Pinpoint the cell where the given text exists, returning its (X, Y) midpoint coordinate. 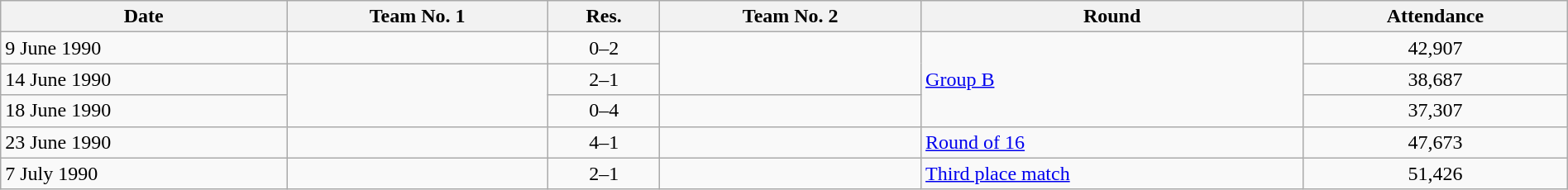
Group B (1112, 79)
Round (1112, 17)
0–2 (604, 48)
Third place match (1112, 173)
Team No. 2 (791, 17)
23 June 1990 (144, 142)
9 June 1990 (144, 48)
Team No. 1 (418, 17)
14 June 1990 (144, 79)
0–4 (604, 111)
47,673 (1436, 142)
Date (144, 17)
37,307 (1436, 111)
Round of 16 (1112, 142)
7 July 1990 (144, 173)
4–1 (604, 142)
Attendance (1436, 17)
18 June 1990 (144, 111)
Res. (604, 17)
38,687 (1436, 79)
42,907 (1436, 48)
51,426 (1436, 173)
